Identify which cell holds the provided text, then report its [x, y] central coordinate. 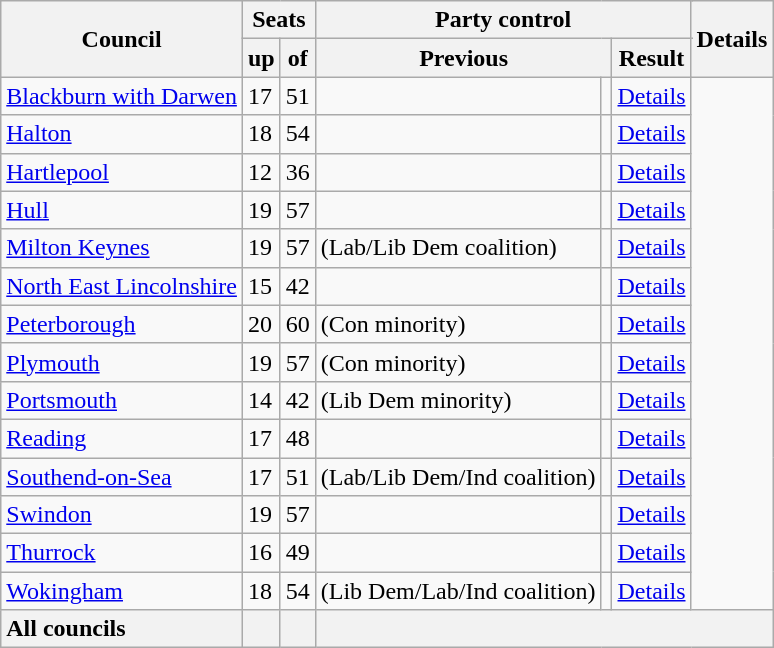
(Lab/Lib Dem coalition) [458, 248]
16 [261, 553]
(Lib Dem/Lab/Ind coalition) [458, 591]
48 [298, 438]
36 [298, 172]
Previous [464, 58]
Result [652, 58]
Thurrock [122, 553]
15 [261, 286]
Wokingham [122, 591]
Southend-on-Sea [122, 477]
Portsmouth [122, 400]
Hartlepool [122, 172]
Halton [122, 134]
Blackburn with Darwen [122, 96]
(Lab/Lib Dem/Ind coalition) [458, 477]
All councils [122, 629]
North East Lincolnshire [122, 286]
of [298, 58]
Plymouth [122, 362]
Milton Keynes [122, 248]
Seats [278, 20]
Party control [503, 20]
Reading [122, 438]
49 [298, 553]
(Lib Dem minority) [458, 400]
Peterborough [122, 324]
12 [261, 172]
20 [261, 324]
up [261, 58]
60 [298, 324]
Council [122, 39]
Swindon [122, 515]
14 [261, 400]
Hull [122, 210]
